Extract the [X, Y] coordinate from the center of the cell holding the provided text.  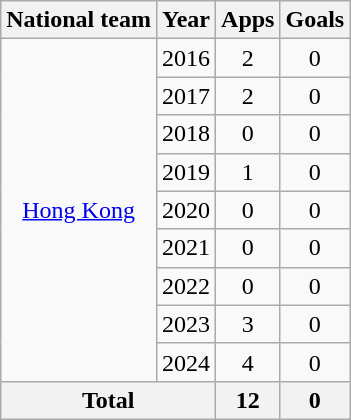
2021 [186, 248]
Apps [248, 20]
2024 [186, 362]
2019 [186, 172]
4 [248, 362]
3 [248, 324]
Year [186, 20]
2023 [186, 324]
2018 [186, 134]
12 [248, 400]
Goals [315, 20]
2017 [186, 96]
Hong Kong [79, 210]
1 [248, 172]
Total [108, 400]
2016 [186, 58]
2022 [186, 286]
2020 [186, 210]
National team [79, 20]
